Extract the [X, Y] coordinate from the center of the cell holding the provided text.  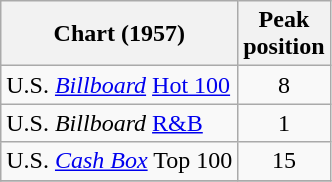
8 [284, 85]
U.S. Cash Box Top 100 [120, 161]
Peakposition [284, 34]
U.S. Billboard Hot 100 [120, 85]
U.S. Billboard R&B [120, 123]
15 [284, 161]
Chart (1957) [120, 34]
1 [284, 123]
